Provide the (X, Y) coordinate of the cell's center where the given text is located.  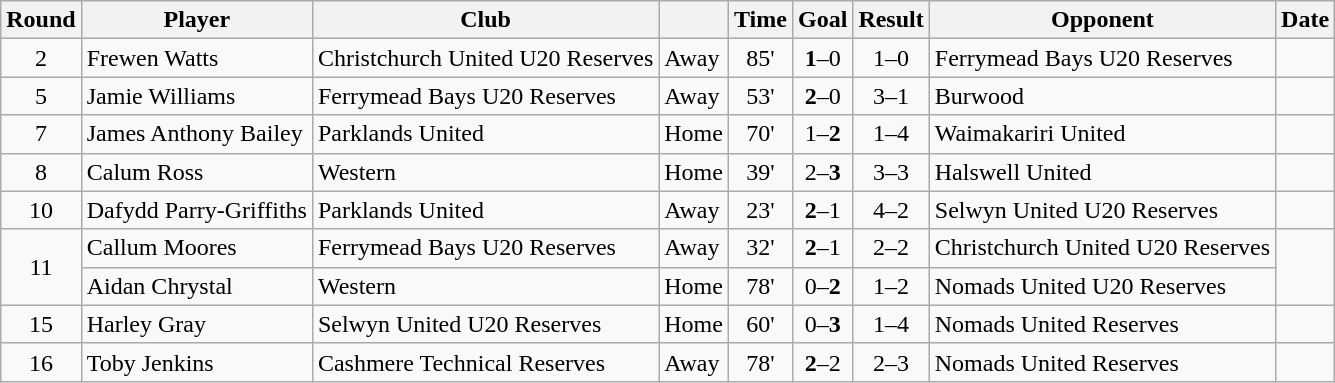
Harley Gray (196, 324)
Callum Moores (196, 248)
3–3 (891, 172)
Nomads United U20 Reserves (1102, 286)
Dafydd Parry-Griffiths (196, 210)
Opponent (1102, 20)
4–2 (891, 210)
8 (41, 172)
Calum Ross (196, 172)
Time (760, 20)
Aidan Chrystal (196, 286)
39' (760, 172)
Frewen Watts (196, 58)
11 (41, 267)
Jamie Williams (196, 96)
Round (41, 20)
Result (891, 20)
Player (196, 20)
5 (41, 96)
53' (760, 96)
3–1 (891, 96)
23' (760, 210)
0–3 (822, 324)
10 (41, 210)
85' (760, 58)
7 (41, 134)
Date (1306, 20)
16 (41, 362)
Burwood (1102, 96)
Club (485, 20)
Cashmere Technical Reserves (485, 362)
2 (41, 58)
Waimakariri United (1102, 134)
Halswell United (1102, 172)
Toby Jenkins (196, 362)
Goal (822, 20)
70' (760, 134)
0–2 (822, 286)
60' (760, 324)
15 (41, 324)
James Anthony Bailey (196, 134)
32' (760, 248)
2–0 (822, 96)
